Return (x, y) of the center of cell containing provided text 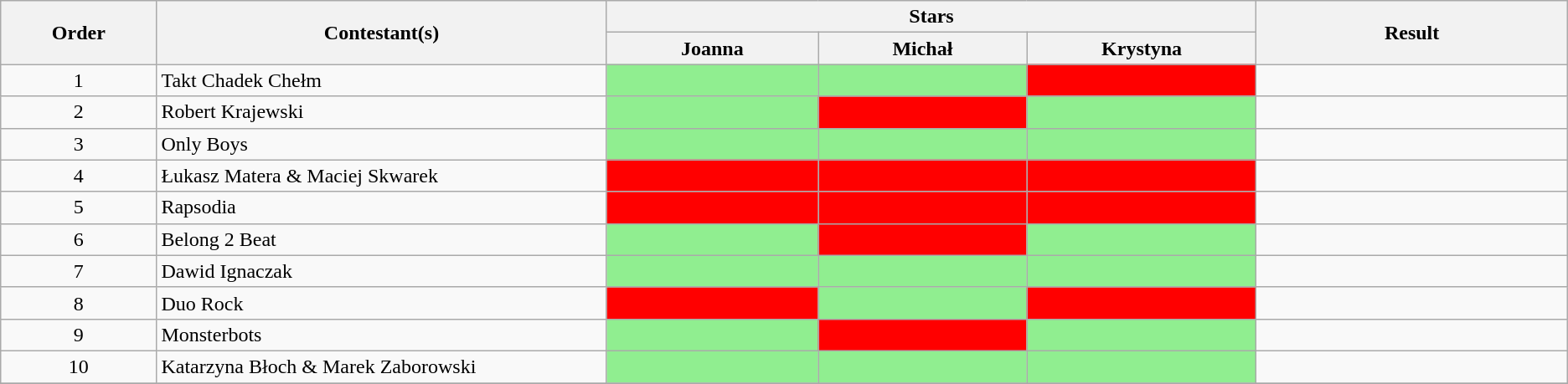
Duo Rock (382, 303)
Joanna (712, 49)
Belong 2 Beat (382, 239)
1 (79, 80)
2 (79, 112)
5 (79, 207)
Only Boys (382, 144)
Order (79, 33)
Result (1412, 33)
9 (79, 335)
4 (79, 176)
Contestant(s) (382, 33)
Takt Chadek Chełm (382, 80)
Krystyna (1142, 49)
Łukasz Matera & Maciej Skwarek (382, 176)
3 (79, 144)
Katarzyna Błoch & Marek Zaborowski (382, 366)
Rapsodia (382, 207)
Robert Krajewski (382, 112)
10 (79, 366)
Michał (923, 49)
Stars (931, 17)
6 (79, 239)
Dawid Ignaczak (382, 271)
7 (79, 271)
8 (79, 303)
Monsterbots (382, 335)
